Search for the cell housing the specified text and yield its (X, Y) center coordinate. 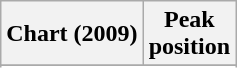
Chart (2009) (72, 34)
Peakposition (189, 34)
